Provide the (x, y) coordinate of the cell's center where the given text is located.  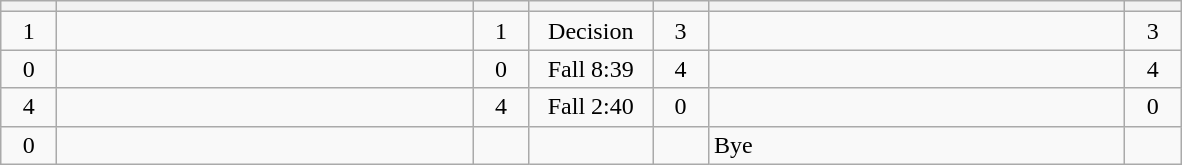
Decision (591, 31)
Bye (917, 145)
Fall 8:39 (591, 69)
Fall 2:40 (591, 107)
